Capture the cell that displays the provided text and extract its (x, y) central coordinate. 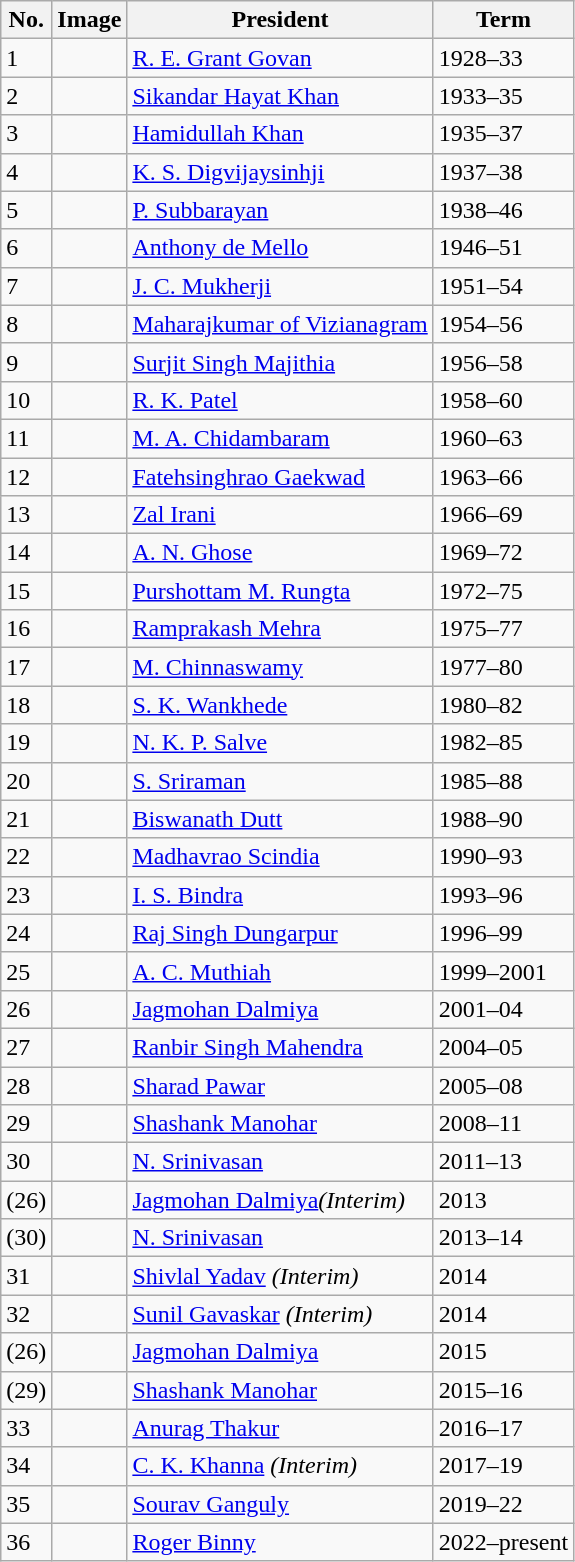
19 (26, 743)
S. K. Wankhede (280, 705)
1963–66 (503, 477)
30 (26, 1162)
2017–19 (503, 1466)
President (280, 20)
2013–14 (503, 1238)
14 (26, 553)
1996–99 (503, 933)
2 (26, 96)
24 (26, 933)
Term (503, 20)
Surjit Singh Majithia (280, 362)
Image (90, 20)
2015–16 (503, 1390)
3 (26, 134)
1980–82 (503, 705)
29 (26, 1124)
(29) (26, 1390)
32 (26, 1314)
Jagmohan Dalmiya(Interim) (280, 1200)
18 (26, 705)
17 (26, 667)
1933–35 (503, 96)
Anurag Thakur (280, 1428)
1993–96 (503, 895)
S. Sriraman (280, 781)
11 (26, 438)
Roger Binny (280, 1542)
2022–present (503, 1542)
26 (26, 1009)
1954–56 (503, 324)
12 (26, 477)
2013 (503, 1200)
2005–08 (503, 1085)
A. C. Muthiah (280, 971)
2019–22 (503, 1504)
P. Subbarayan (280, 210)
C. K. Khanna (Interim) (280, 1466)
1966–69 (503, 515)
1975–77 (503, 629)
Anthony de Mello (280, 248)
Raj Singh Dungarpur (280, 933)
2004–05 (503, 1047)
N. K. P. Salve (280, 743)
2016–17 (503, 1428)
33 (26, 1428)
36 (26, 1542)
Purshottam M. Rungta (280, 591)
13 (26, 515)
1960–63 (503, 438)
Ranbir Singh Mahendra (280, 1047)
M. A. Chidambaram (280, 438)
1988–90 (503, 819)
K. S. Digvijaysinhji (280, 172)
Maharajkumar of Vizianagram (280, 324)
31 (26, 1276)
5 (26, 210)
(30) (26, 1238)
1956–58 (503, 362)
1977–80 (503, 667)
1958–60 (503, 400)
Biswanath Dutt (280, 819)
28 (26, 1085)
15 (26, 591)
1935–37 (503, 134)
M. Chinnaswamy (280, 667)
1982–85 (503, 743)
4 (26, 172)
A. N. Ghose (280, 553)
20 (26, 781)
1985–88 (503, 781)
R. K. Patel (280, 400)
7 (26, 286)
I. S. Bindra (280, 895)
1972–75 (503, 591)
1938–46 (503, 210)
2011–13 (503, 1162)
2008–11 (503, 1124)
9 (26, 362)
Shivlal Yadav (Interim) (280, 1276)
16 (26, 629)
1937–38 (503, 172)
6 (26, 248)
8 (26, 324)
1969–72 (503, 553)
22 (26, 857)
34 (26, 1466)
Sunil Gavaskar (Interim) (280, 1314)
Ramprakash Mehra (280, 629)
Madhavrao Scindia (280, 857)
1951–54 (503, 286)
No. (26, 20)
2001–04 (503, 1009)
2015 (503, 1352)
J. C. Mukherji (280, 286)
Hamidullah Khan (280, 134)
1999–2001 (503, 971)
1946–51 (503, 248)
Sourav Ganguly (280, 1504)
Sikandar Hayat Khan (280, 96)
Zal Irani (280, 515)
23 (26, 895)
10 (26, 400)
1990–93 (503, 857)
1928–33 (503, 58)
Fatehsinghrao Gaekwad (280, 477)
1 (26, 58)
35 (26, 1504)
21 (26, 819)
R. E. Grant Govan (280, 58)
27 (26, 1047)
Sharad Pawar (280, 1085)
25 (26, 971)
